Search for the cell housing the specified text and yield its [X, Y] center coordinate. 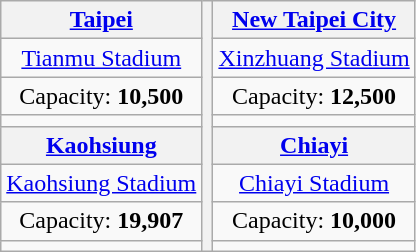
Capacity: 19,907 [102, 221]
New Taipei City [314, 20]
Chiayi [314, 145]
Capacity: 10,500 [102, 96]
Capacity: 12,500 [314, 96]
Taipei [102, 20]
Kaohsiung Stadium [102, 183]
Chiayi Stadium [314, 183]
Capacity: 10,000 [314, 221]
Xinzhuang Stadium [314, 58]
Tianmu Stadium [102, 58]
Kaohsiung [102, 145]
